Find where the given text appears and provide that cell's center as (x, y) coordinate. 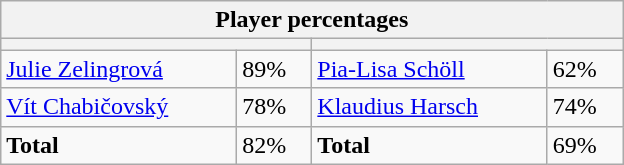
69% (585, 145)
82% (274, 145)
89% (274, 69)
Vít Chabičovský (119, 107)
62% (585, 69)
Julie Zelingrová (119, 69)
Pia-Lisa Schöll (430, 69)
Player percentages (312, 20)
74% (585, 107)
Klaudius Harsch (430, 107)
78% (274, 107)
